Search for the cell housing the specified text and yield its (x, y) center coordinate. 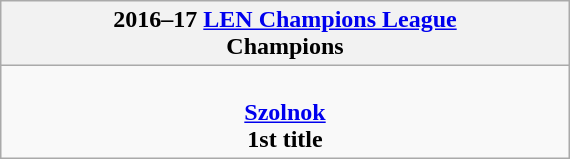
2016–17 LEN Champions LeagueChampions (284, 34)
Szolnok1st title (284, 112)
